From the cell containing the given text, extract its center point as [X, Y] coordinate. 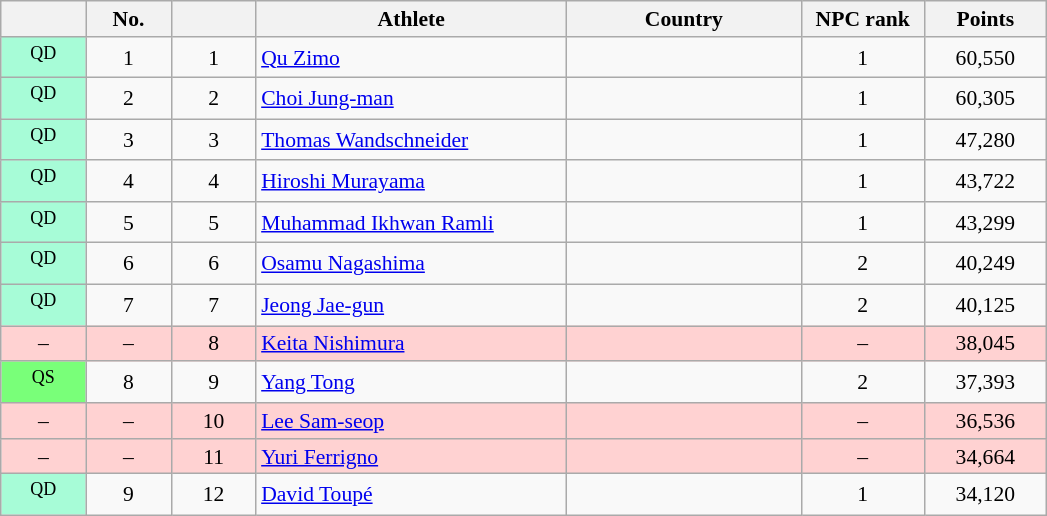
Thomas Wandschneider [411, 140]
12 [214, 494]
Muhammad Ikhwan Ramli [411, 222]
Country [684, 19]
No. [128, 19]
37,393 [986, 382]
10 [214, 421]
43,722 [986, 182]
NPC rank [862, 19]
11 [214, 457]
34,120 [986, 494]
Jeong Jae-gun [411, 306]
Yuri Ferrigno [411, 457]
40,249 [986, 264]
Lee Sam-seop [411, 421]
Hiroshi Murayama [411, 182]
Athlete [411, 19]
60,305 [986, 98]
36,536 [986, 421]
Points [986, 19]
34,664 [986, 457]
60,550 [986, 58]
47,280 [986, 140]
David Toupé [411, 494]
Qu Zimo [411, 58]
Choi Jung-man [411, 98]
43,299 [986, 222]
Keita Nishimura [411, 344]
QS [44, 382]
38,045 [986, 344]
Osamu Nagashima [411, 264]
Yang Tong [411, 382]
40,125 [986, 306]
